Return [X, Y] of the center of cell containing provided text 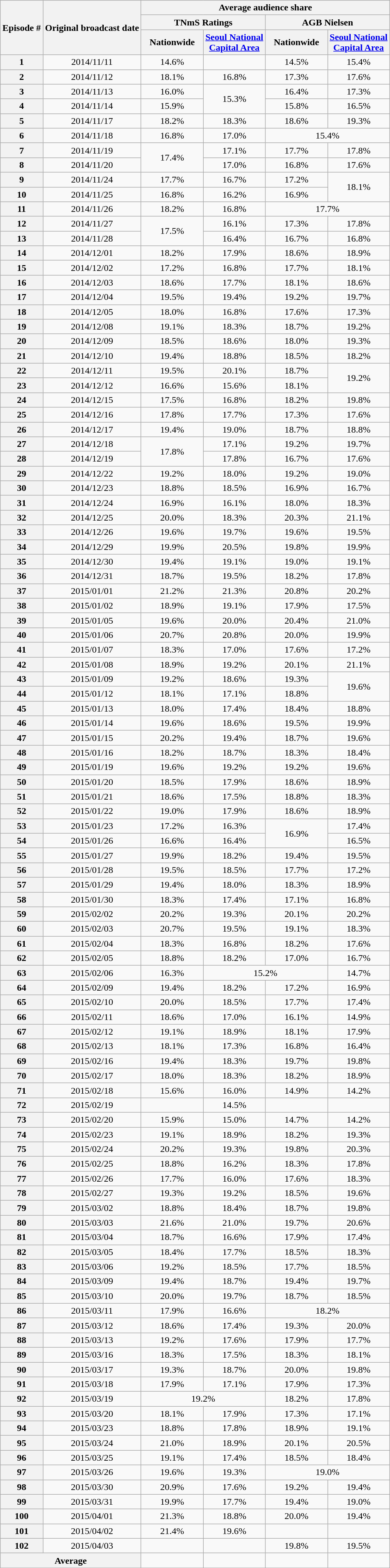
2015/03/26 [92, 1472]
69 [22, 1061]
2014/11/19 [92, 150]
97 [22, 1472]
89 [22, 1355]
2014/12/19 [92, 459]
2015/01/29 [92, 885]
2014/12/11 [92, 370]
TNmS Ratings [203, 22]
50 [22, 782]
44 [22, 694]
2014/12/31 [92, 576]
2015/03/06 [92, 1267]
5 [22, 121]
2 [22, 77]
2015/03/09 [92, 1281]
2015/01/02 [92, 606]
2015/01/14 [92, 723]
2015/02/03 [92, 929]
2014/12/16 [92, 414]
2015/02/17 [92, 1076]
54 [22, 841]
2014/11/27 [92, 224]
2015/01/20 [92, 782]
2014/12/25 [92, 518]
2014/12/08 [92, 326]
36 [22, 576]
2014/11/17 [92, 121]
2015/03/18 [92, 1384]
62 [22, 958]
2015/02/12 [92, 1032]
92 [22, 1399]
53 [22, 826]
42 [22, 664]
2014/11/28 [92, 238]
57 [22, 885]
2015/02/09 [92, 988]
2015/03/30 [92, 1487]
75 [22, 1149]
2014/12/26 [92, 532]
AGB Nielsen [328, 22]
28 [22, 459]
2015/02/10 [92, 1002]
33 [22, 532]
2014/11/13 [92, 91]
14.6% [172, 62]
24 [22, 400]
2015/02/24 [92, 1149]
2015/03/25 [92, 1458]
10 [22, 194]
100 [22, 1516]
2015/03/24 [92, 1443]
2015/03/16 [92, 1355]
2015/02/25 [92, 1164]
25 [22, 414]
72 [22, 1105]
15 [22, 268]
77 [22, 1179]
60 [22, 929]
15.3% [235, 99]
2015/01/05 [92, 620]
91 [22, 1384]
90 [22, 1370]
20.9% [172, 1487]
78 [22, 1193]
23 [22, 385]
Original broadcast date [92, 28]
82 [22, 1252]
47 [22, 738]
2014/12/03 [92, 282]
2015/03/04 [92, 1237]
2015/03/19 [92, 1399]
21 [22, 356]
101 [22, 1531]
70 [22, 1076]
31 [22, 503]
Average audience share [265, 8]
2014/11/14 [92, 106]
2014/12/15 [92, 400]
2015/01/22 [92, 811]
2014/12/22 [92, 474]
59 [22, 914]
27 [22, 444]
48 [22, 753]
2015/01/30 [92, 900]
19 [22, 326]
67 [22, 1032]
2014/12/24 [92, 503]
2014/12/18 [92, 444]
2014/11/26 [92, 209]
2015/02/04 [92, 944]
73 [22, 1120]
2015/02/02 [92, 914]
2014/12/01 [92, 253]
86 [22, 1311]
2015/01/28 [92, 870]
20 [22, 341]
2015/01/26 [92, 841]
21.2% [172, 591]
2015/02/16 [92, 1061]
2015/03/02 [92, 1208]
2014/12/23 [92, 488]
2015/01/13 [92, 709]
37 [22, 591]
2015/02/11 [92, 1017]
80 [22, 1223]
102 [22, 1546]
17 [22, 297]
52 [22, 811]
2015/04/02 [92, 1531]
14 [22, 253]
15.0% [235, 1120]
2015/03/31 [92, 1502]
2015/02/13 [92, 1046]
2014/11/11 [92, 62]
21.6% [172, 1223]
85 [22, 1296]
7 [22, 150]
2015/03/12 [92, 1325]
55 [22, 855]
Average [71, 1560]
16 [22, 282]
56 [22, 870]
2015/03/05 [92, 1252]
2015/03/20 [92, 1414]
2014/12/05 [92, 312]
2015/02/23 [92, 1134]
13 [22, 238]
2015/03/23 [92, 1428]
12 [22, 224]
2015/01/01 [92, 591]
2015/03/11 [92, 1311]
2015/03/13 [92, 1340]
34 [22, 547]
2015/01/09 [92, 679]
2015/01/27 [92, 855]
2015/03/17 [92, 1370]
41 [22, 650]
2014/11/24 [92, 179]
96 [22, 1458]
30 [22, 488]
68 [22, 1046]
20.4% [296, 620]
9 [22, 179]
2015/02/18 [92, 1090]
2014/11/18 [92, 135]
2015/01/19 [92, 767]
2015/01/06 [92, 635]
2015/01/12 [92, 694]
2015/03/10 [92, 1296]
51 [22, 797]
2014/12/02 [92, 268]
58 [22, 900]
8 [22, 165]
38 [22, 606]
2015/01/15 [92, 738]
35 [22, 562]
84 [22, 1281]
29 [22, 474]
2014/12/09 [92, 341]
2014/11/25 [92, 194]
2015/04/03 [92, 1546]
83 [22, 1267]
4 [22, 106]
64 [22, 988]
46 [22, 723]
39 [22, 620]
66 [22, 1017]
49 [22, 767]
74 [22, 1134]
2014/12/30 [92, 562]
2014/12/12 [92, 385]
2015/01/16 [92, 753]
2014/12/10 [92, 356]
2015/01/07 [92, 650]
76 [22, 1164]
6 [22, 135]
2014/12/17 [92, 430]
15.8% [296, 106]
2014/11/12 [92, 77]
99 [22, 1502]
2014/12/04 [92, 297]
2015/02/20 [92, 1120]
65 [22, 1002]
2014/12/29 [92, 547]
88 [22, 1340]
79 [22, 1208]
3 [22, 91]
93 [22, 1414]
40 [22, 635]
22 [22, 370]
2015/02/27 [92, 1193]
2015/02/05 [92, 958]
26 [22, 430]
2015/01/23 [92, 826]
43 [22, 679]
2015/01/08 [92, 664]
71 [22, 1090]
2015/04/01 [92, 1516]
63 [22, 973]
45 [22, 709]
2015/03/03 [92, 1223]
1 [22, 62]
18 [22, 312]
81 [22, 1237]
2015/01/21 [92, 797]
95 [22, 1443]
98 [22, 1487]
87 [22, 1325]
15.2% [265, 973]
20.6% [359, 1223]
2014/11/20 [92, 165]
32 [22, 518]
2015/02/19 [92, 1105]
21.4% [172, 1531]
2015/02/06 [92, 973]
2015/02/26 [92, 1179]
94 [22, 1428]
61 [22, 944]
Episode # [22, 28]
11 [22, 209]
